Capture the cell that displays the provided text and extract its (x, y) central coordinate. 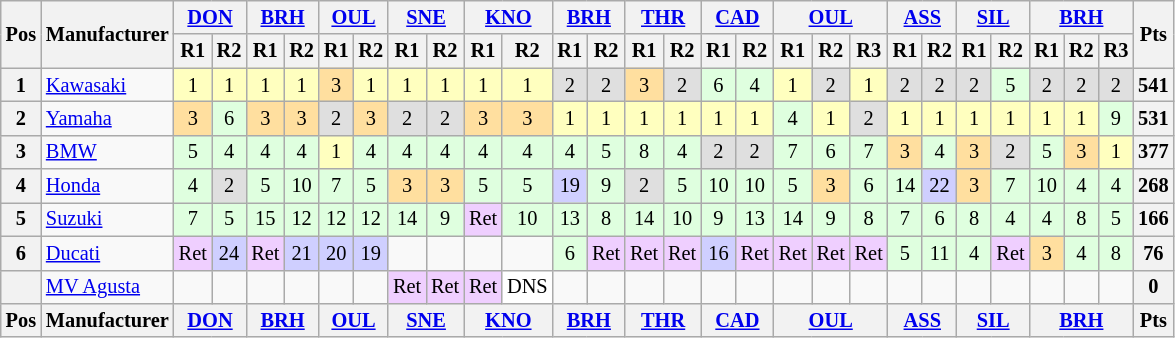
531 (1153, 118)
166 (1153, 219)
Suzuki (108, 219)
Honda (108, 186)
15 (265, 219)
DNS (527, 287)
MV Agusta (108, 287)
24 (230, 253)
16 (718, 253)
11 (940, 253)
Kawasaki (108, 85)
20 (336, 253)
76 (1153, 253)
0 (1153, 287)
Yamaha (108, 118)
21 (302, 253)
268 (1153, 186)
22 (940, 186)
377 (1153, 152)
BMW (108, 152)
541 (1153, 85)
Ducati (108, 253)
